Provide the (x, y) coordinate of the cell's center where the given text is located.  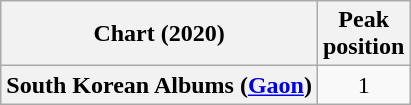
Chart (2020) (160, 34)
South Korean Albums (Gaon) (160, 85)
Peakposition (363, 34)
1 (363, 85)
